Capture the cell that displays the provided text and extract its [x, y] central coordinate. 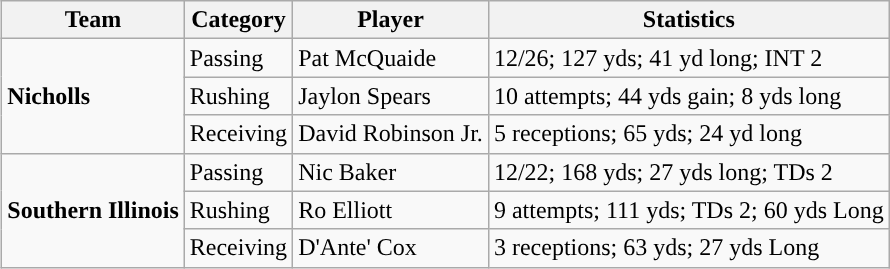
David Robinson Jr. [391, 134]
Category [238, 20]
Pat McQuaide [391, 58]
12/26; 127 yds; 41 yd long; INT 2 [688, 58]
10 attempts; 44 yds gain; 8 yds long [688, 96]
Statistics [688, 20]
Team [93, 20]
5 receptions; 65 yds; 24 yd long [688, 134]
9 attempts; 111 yds; TDs 2; 60 yds Long [688, 210]
D'Ante' Cox [391, 248]
Nicholls [93, 96]
Ro Elliott [391, 210]
Jaylon Spears [391, 96]
Nic Baker [391, 172]
3 receptions; 63 yds; 27 yds Long [688, 248]
12/22; 168 yds; 27 yds long; TDs 2 [688, 172]
Player [391, 20]
Southern Illinois [93, 210]
